Capture the cell that displays the provided text and extract its (X, Y) central coordinate. 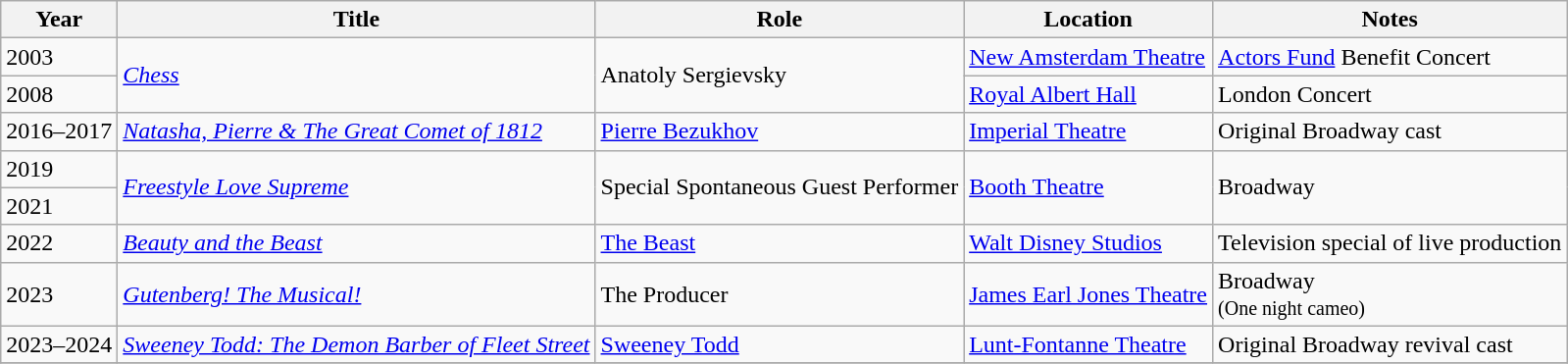
Actors Fund Benefit Concert (1391, 57)
Notes (1391, 20)
Booth Theatre (1088, 187)
2022 (59, 243)
Natasha, Pierre & The Great Comet of 1812 (357, 131)
2021 (59, 206)
New Amsterdam Theatre (1088, 57)
Special Spontaneous Guest Performer (780, 187)
2008 (59, 94)
2016–2017 (59, 131)
Broadway(One night cameo) (1391, 294)
Television special of live production (1391, 243)
Chess (357, 76)
Beauty and the Beast (357, 243)
The Beast (780, 243)
Title (357, 20)
Freestyle Love Supreme (357, 187)
Royal Albert Hall (1088, 94)
Lunt-Fontanne Theatre (1088, 344)
2023–2024 (59, 344)
Walt Disney Studios (1088, 243)
Location (1088, 20)
Sweeney Todd: The Demon Barber of Fleet Street (357, 344)
James Earl Jones Theatre (1088, 294)
2019 (59, 169)
Role (780, 20)
Broadway (1391, 187)
London Concert (1391, 94)
2003 (59, 57)
2023 (59, 294)
Imperial Theatre (1088, 131)
The Producer (780, 294)
Year (59, 20)
Pierre Bezukhov (780, 131)
Original Broadway cast (1391, 131)
Anatoly Sergievsky (780, 76)
Gutenberg! The Musical! (357, 294)
Original Broadway revival cast (1391, 344)
Sweeney Todd (780, 344)
